Return (X, Y) of the center of cell containing provided text 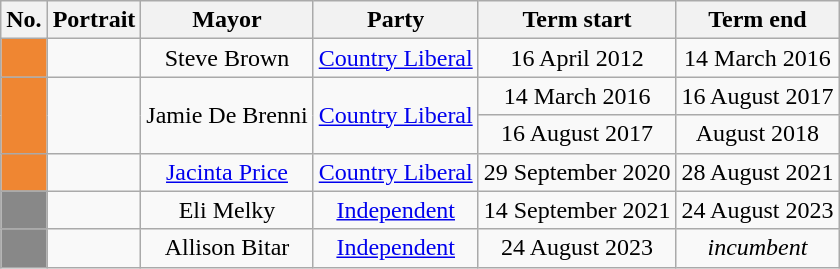
August 2018 (758, 134)
Term start (577, 20)
Eli Melky (227, 210)
16 April 2012 (577, 58)
Jacinta Price (227, 172)
Allison Bitar (227, 248)
Portrait (94, 20)
incumbent (758, 248)
Steve Brown (227, 58)
28 August 2021 (758, 172)
No. (24, 20)
14 September 2021 (577, 210)
Party (396, 20)
Term end (758, 20)
Mayor (227, 20)
Jamie De Brenni (227, 115)
29 September 2020 (577, 172)
